Return the [x, y] coordinate for the center point of the cell that contains the specified text.  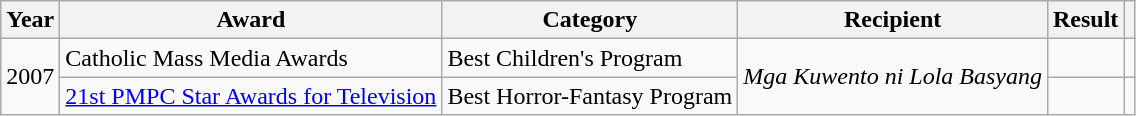
Result [1085, 20]
Category [590, 20]
2007 [30, 77]
Recipient [893, 20]
Award [251, 20]
Year [30, 20]
Best Children's Program [590, 58]
Best Horror-Fantasy Program [590, 96]
Mga Kuwento ni Lola Basyang [893, 77]
21st PMPC Star Awards for Television [251, 96]
Catholic Mass Media Awards [251, 58]
